For the text-containing cell, return its midpoint in [x, y] coordinate format. 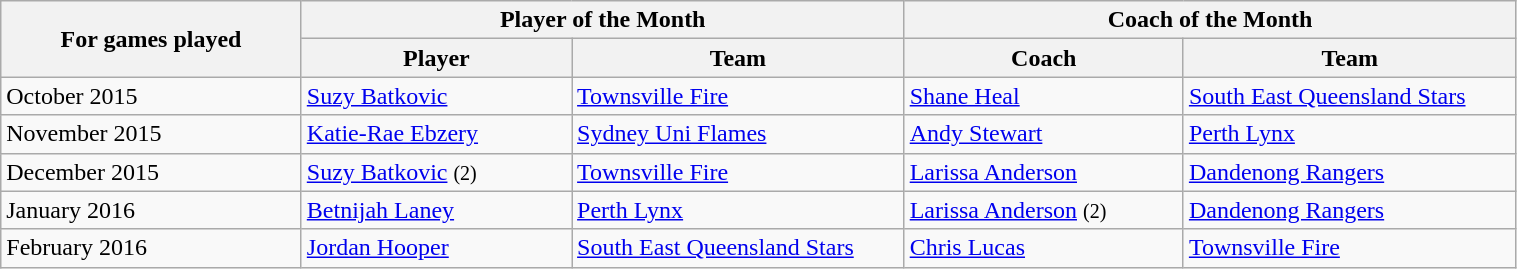
October 2015 [152, 96]
Shane Heal [1044, 96]
Larissa Anderson [1044, 172]
Sydney Uni Flames [738, 134]
Suzy Batkovic [436, 96]
Andy Stewart [1044, 134]
Player of the Month [602, 20]
December 2015 [152, 172]
Player [436, 58]
Suzy Batkovic (2) [436, 172]
For games played [152, 39]
Larissa Anderson (2) [1044, 210]
Chris Lucas [1044, 248]
February 2016 [152, 248]
Betnijah Laney [436, 210]
Katie-Rae Ebzery [436, 134]
January 2016 [152, 210]
November 2015 [152, 134]
Jordan Hooper [436, 248]
Coach of the Month [1210, 20]
Coach [1044, 58]
